Capture the cell that displays the provided text and extract its [x, y] central coordinate. 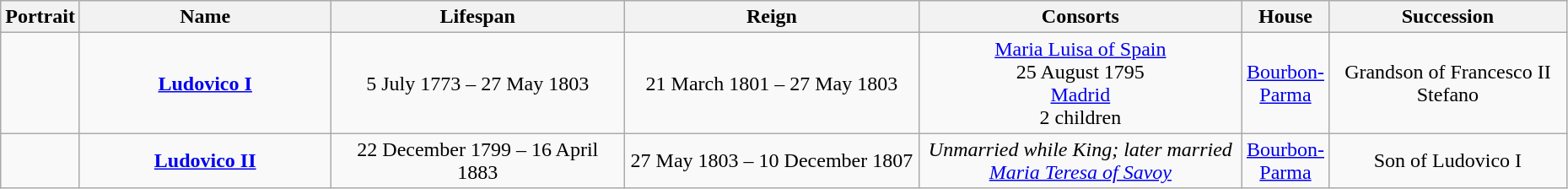
Maria Luisa of Spain25 August 1795Madrid2 children [1080, 83]
Unmarried while King; later married Maria Teresa of Savoy [1080, 160]
27 May 1803 – 10 December 1807 [773, 160]
Ludovico I [205, 83]
5 July 1773 – 27 May 1803 [477, 83]
Ludovico II [205, 160]
Lifespan [477, 17]
Name [205, 17]
Son of Ludovico I [1448, 160]
House [1285, 17]
21 March 1801 – 27 May 1803 [773, 83]
Grandson of Francesco II Stefano [1448, 83]
Reign [773, 17]
Consorts [1080, 17]
Portrait [40, 17]
22 December 1799 – 16 April 1883 [477, 160]
Succession [1448, 17]
